Return the (x, y) coordinate for the center point of the cell that contains the specified text.  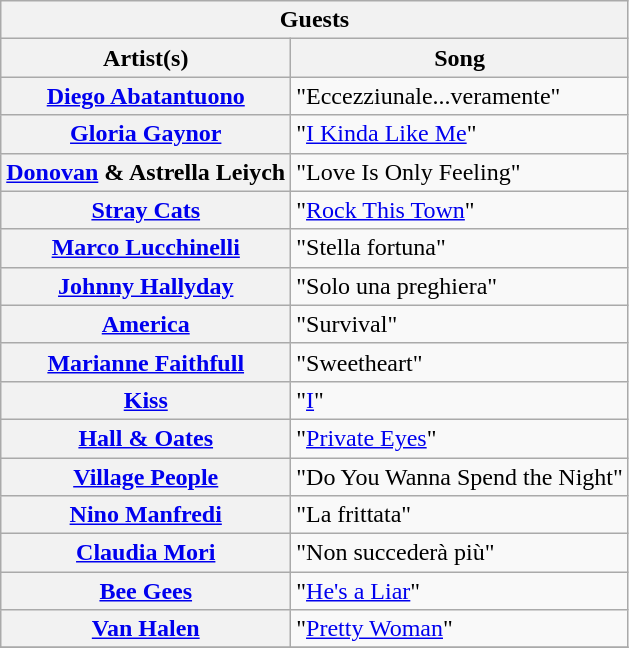
Bee Gees (146, 591)
"Love Is Only Feeling" (460, 172)
Gloria Gaynor (146, 134)
Nino Manfredi (146, 515)
"Solo una preghiera" (460, 286)
"He's a Liar" (460, 591)
"Rock This Town" (460, 210)
"Pretty Woman" (460, 629)
America (146, 324)
"Eccezziunale...veramente" (460, 96)
"I Kinda Like Me" (460, 134)
"Do You Wanna Spend the Night" (460, 477)
Diego Abatantuono (146, 96)
Van Halen (146, 629)
"Survival" (460, 324)
Guests (315, 20)
Donovan & Astrella Leiych (146, 172)
Stray Cats (146, 210)
Claudia Mori (146, 553)
Village People (146, 477)
Hall & Oates (146, 438)
"Sweetheart" (460, 362)
Johnny Hallyday (146, 286)
Marco Lucchinelli (146, 248)
Song (460, 58)
"Non succederà più" (460, 553)
Marianne Faithfull (146, 362)
Kiss (146, 400)
"Stella fortuna" (460, 248)
"Private Eyes" (460, 438)
Artist(s) (146, 58)
"I" (460, 400)
"La frittata" (460, 515)
